Identify which cell holds the provided text, then report its (X, Y) central coordinate. 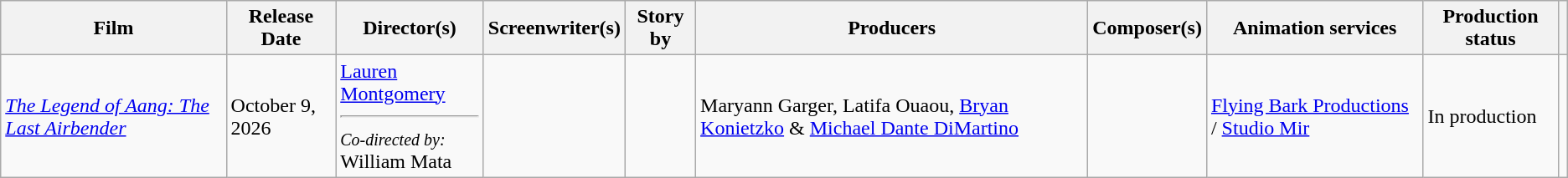
In production (1491, 116)
The Legend of Aang: The Last Airbender (114, 116)
Screenwriter(s) (554, 28)
Release Date (281, 28)
Film (114, 28)
Maryann Garger, Latifa Ouaou, Bryan Konietzko & Michael Dante DiMartino (892, 116)
Composer(s) (1148, 28)
Flying Bark Productions / Studio Mir (1315, 116)
Story by (660, 28)
Producers (892, 28)
Animation services (1315, 28)
Production status (1491, 28)
Director(s) (410, 28)
Lauren MontgomeryCo-directed by:William Mata (410, 116)
October 9, 2026 (281, 116)
